Capture the cell that displays the provided text and extract its (x, y) central coordinate. 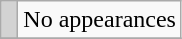
No appearances (100, 20)
